Determine the [X, Y] coordinate at the center of the cell enclosing the given text.  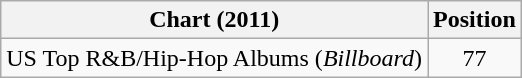
Position [475, 20]
Chart (2011) [214, 20]
77 [475, 58]
US Top R&B/Hip-Hop Albums (Billboard) [214, 58]
